Return the (X, Y) coordinate for the center point of the cell that contains the specified text.  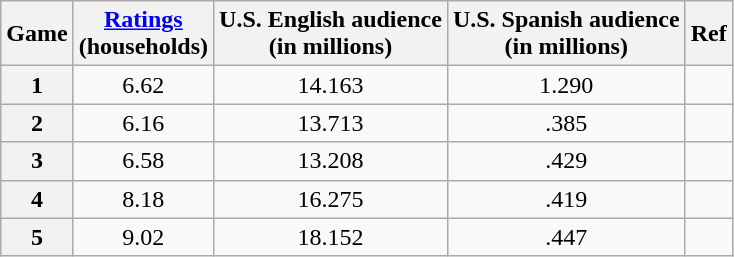
14.163 (331, 85)
U.S. Spanish audience(in millions) (566, 34)
1.290 (566, 85)
4 (37, 199)
1 (37, 85)
.429 (566, 161)
Game (37, 34)
.385 (566, 123)
U.S. English audience(in millions) (331, 34)
3 (37, 161)
13.713 (331, 123)
9.02 (143, 237)
Ref (708, 34)
6.16 (143, 123)
.419 (566, 199)
16.275 (331, 199)
Ratings(households) (143, 34)
.447 (566, 237)
6.62 (143, 85)
13.208 (331, 161)
2 (37, 123)
18.152 (331, 237)
8.18 (143, 199)
6.58 (143, 161)
5 (37, 237)
